Search for the cell housing the specified text and yield its (X, Y) center coordinate. 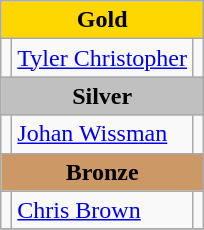
Johan Wissman (102, 134)
Bronze (102, 172)
Gold (102, 20)
Silver (102, 96)
Tyler Christopher (102, 58)
Chris Brown (102, 210)
